Pinpoint the cell where the given text exists, returning its (X, Y) midpoint coordinate. 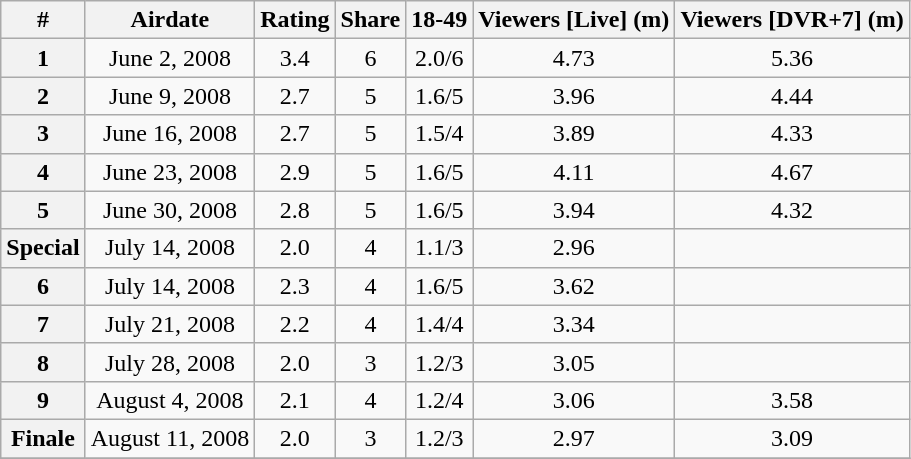
Viewers [Live] (m) (574, 20)
Airdate (170, 20)
3.05 (574, 362)
Share (370, 20)
# (43, 20)
Viewers [DVR+7] (m) (792, 20)
7 (43, 324)
2.96 (574, 248)
8 (43, 362)
1.1/3 (440, 248)
1.4/4 (440, 324)
3.89 (574, 134)
3.34 (574, 324)
2.1 (295, 400)
2 (43, 96)
3.4 (295, 58)
3.94 (574, 210)
2.3 (295, 286)
2.9 (295, 172)
1 (43, 58)
3.96 (574, 96)
July 28, 2008 (170, 362)
9 (43, 400)
4.11 (574, 172)
4.67 (792, 172)
Finale (43, 438)
3.06 (574, 400)
4.32 (792, 210)
4.73 (574, 58)
June 16, 2008 (170, 134)
June 9, 2008 (170, 96)
4.33 (792, 134)
June 30, 2008 (170, 210)
August 4, 2008 (170, 400)
4.44 (792, 96)
2.8 (295, 210)
June 2, 2008 (170, 58)
June 23, 2008 (170, 172)
2.97 (574, 438)
5.36 (792, 58)
1.5/4 (440, 134)
1.2/4 (440, 400)
3.62 (574, 286)
3.58 (792, 400)
2.0/6 (440, 58)
Rating (295, 20)
2.2 (295, 324)
Special (43, 248)
August 11, 2008 (170, 438)
18-49 (440, 20)
3.09 (792, 438)
July 21, 2008 (170, 324)
